Return [x, y] of the center of cell containing provided text 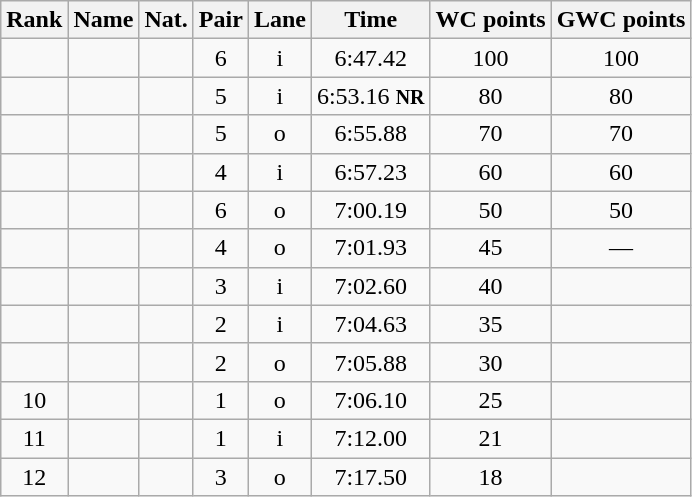
6:55.88 [370, 134]
6:57.23 [370, 172]
Pair [220, 20]
35 [490, 324]
WC points [490, 20]
Time [370, 20]
Nat. [166, 20]
7:00.19 [370, 210]
Name [104, 20]
— [621, 248]
7:12.00 [370, 438]
45 [490, 248]
7:06.10 [370, 400]
7:04.63 [370, 324]
10 [34, 400]
11 [34, 438]
40 [490, 286]
Rank [34, 20]
25 [490, 400]
Lane [280, 20]
30 [490, 362]
6:53.16 NR [370, 96]
7:05.88 [370, 362]
12 [34, 477]
18 [490, 477]
6:47.42 [370, 58]
7:17.50 [370, 477]
21 [490, 438]
GWC points [621, 20]
7:01.93 [370, 248]
7:02.60 [370, 286]
